Locate the cell with the specified text and output its (x, y) center coordinate. 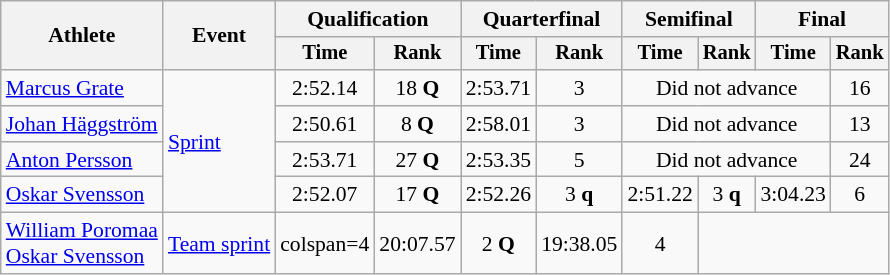
Sprint (219, 141)
2:51.22 (660, 195)
Qualification (368, 19)
16 (860, 88)
5 (579, 160)
Oskar Svensson (82, 195)
Marcus Grate (82, 88)
2:53.35 (498, 160)
6 (860, 195)
3:04.23 (792, 195)
colspan=4 (324, 244)
Quarterfinal (542, 19)
24 (860, 160)
2:50.61 (324, 124)
2:52.07 (324, 195)
20:07.57 (417, 244)
Final (822, 19)
Johan Häggström (82, 124)
13 (860, 124)
2 Q (498, 244)
Event (219, 36)
4 (660, 244)
2:52.14 (324, 88)
Semifinal (688, 19)
17 Q (417, 195)
8 Q (417, 124)
William PoromaaOskar Svensson (82, 244)
18 Q (417, 88)
Team sprint (219, 244)
Athlete (82, 36)
27 Q (417, 160)
Anton Persson (82, 160)
2:52.26 (498, 195)
2:58.01 (498, 124)
19:38.05 (579, 244)
